Capture the cell that displays the provided text and extract its (X, Y) central coordinate. 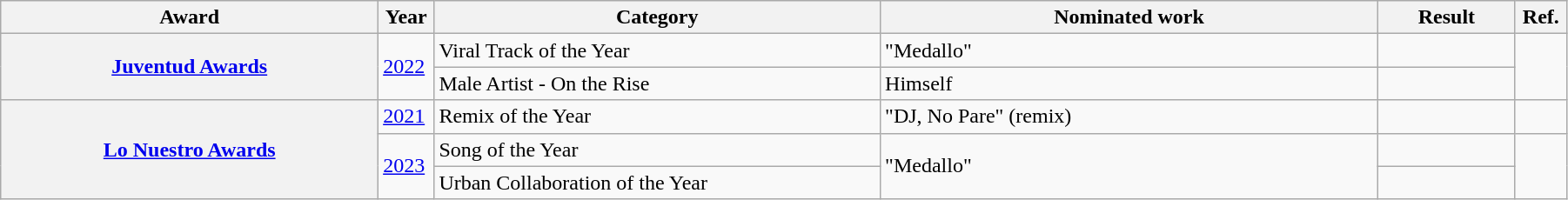
2021 (406, 117)
2023 (406, 166)
Male Artist - On the Rise (658, 83)
Viral Track of the Year (658, 50)
Urban Collaboration of the Year (658, 183)
Ref. (1540, 17)
Year (406, 17)
2022 (406, 67)
"DJ, No Pare" (remix) (1129, 117)
Juventud Awards (190, 67)
Lo Nuestro Awards (190, 150)
Nominated work (1129, 17)
Himself (1129, 83)
Award (190, 17)
Result (1447, 17)
Remix of the Year (658, 117)
Song of the Year (658, 150)
Category (658, 17)
